Scan for the cell matching the given text and deliver its (x, y) coordinate at center. 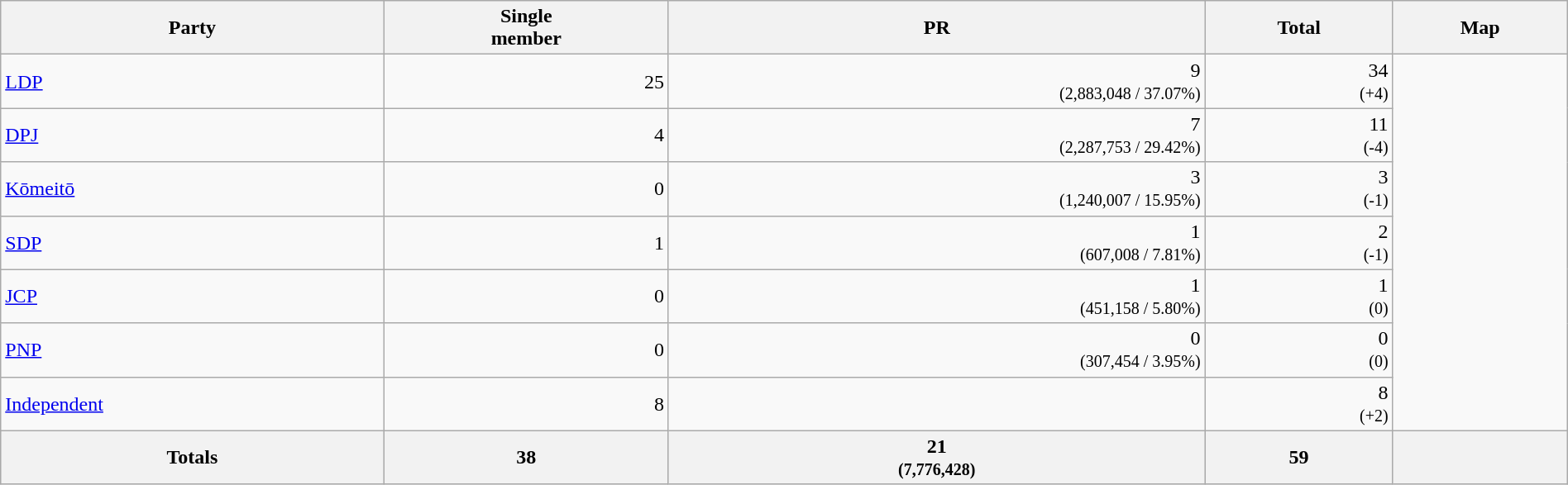
SDP (192, 243)
Singlemember (526, 28)
1 (526, 243)
Kōmeitō (192, 188)
DPJ (192, 136)
34(+4) (1298, 81)
3(1,240,007 / 15.95%) (936, 188)
PR (936, 28)
7(2,287,753 / 29.42%) (936, 136)
Total (1298, 28)
11(-4) (1298, 136)
1(607,008 / 7.81%) (936, 243)
Party (192, 28)
LDP (192, 81)
Map (1480, 28)
PNP (192, 350)
3(-1) (1298, 188)
25 (526, 81)
1(451,158 / 5.80%) (936, 296)
0(0) (1298, 350)
Totals (192, 458)
8(+2) (1298, 403)
0(307,454 / 3.95%) (936, 350)
59 (1298, 458)
Independent (192, 403)
1(0) (1298, 296)
21(7,776,428) (936, 458)
JCP (192, 296)
4 (526, 136)
2(-1) (1298, 243)
8 (526, 403)
9(2,883,048 / 37.07%) (936, 81)
38 (526, 458)
